Provide the [x, y] coordinate of the cell's center where the given text is located.  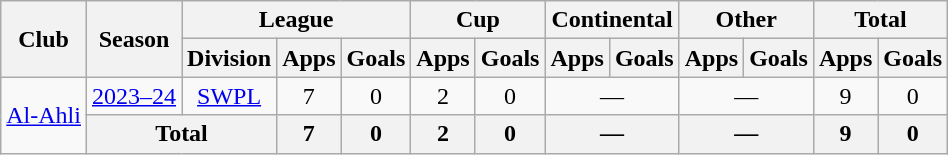
Season [134, 39]
2023–24 [134, 96]
Club [44, 39]
Cup [478, 20]
Continental [612, 20]
Al-Ahli [44, 115]
League [296, 20]
Division [230, 58]
SWPL [230, 96]
Other [746, 20]
